For the text-containing cell, return its midpoint in (X, Y) coordinate format. 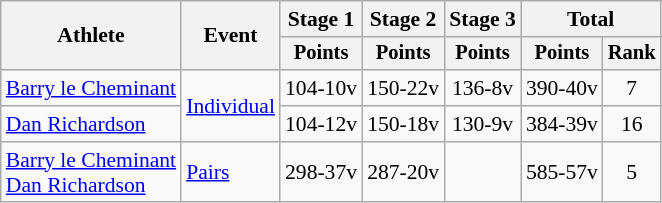
Barry le CheminantDan Richardson (91, 172)
Pairs (230, 172)
Barry le Cheminant (91, 88)
Stage 1 (321, 19)
585-57v (562, 172)
150-22v (403, 88)
130-9v (482, 124)
Rank (632, 54)
384-39v (562, 124)
Total (591, 19)
298-37v (321, 172)
390-40v (562, 88)
287-20v (403, 172)
136-8v (482, 88)
5 (632, 172)
Event (230, 36)
104-10v (321, 88)
Individual (230, 106)
16 (632, 124)
7 (632, 88)
Stage 3 (482, 19)
104-12v (321, 124)
Dan Richardson (91, 124)
Athlete (91, 36)
150-18v (403, 124)
Stage 2 (403, 19)
